From the cell containing the given text, extract its center point as [x, y] coordinate. 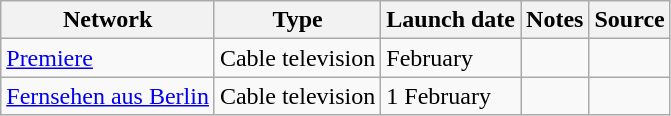
Fernsehen aus Berlin [108, 96]
February [451, 58]
Launch date [451, 20]
Source [630, 20]
Premiere [108, 58]
Type [297, 20]
Network [108, 20]
Notes [555, 20]
1 February [451, 96]
